Pinpoint the cell where the given text exists, returning its [X, Y] midpoint coordinate. 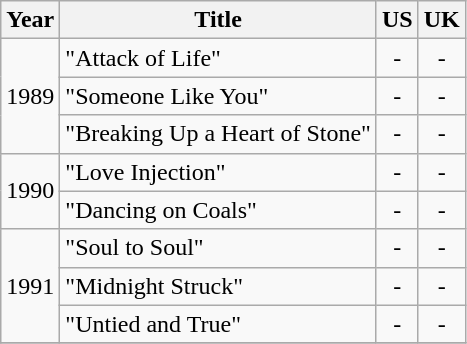
"Untied and True" [218, 324]
"Love Injection" [218, 172]
"Attack of Life" [218, 58]
1990 [30, 191]
"Dancing on Coals" [218, 210]
UK [442, 20]
Title [218, 20]
1989 [30, 96]
"Midnight Struck" [218, 286]
"Someone Like You" [218, 96]
"Soul to Soul" [218, 248]
"Breaking Up a Heart of Stone" [218, 134]
Year [30, 20]
US [397, 20]
1991 [30, 286]
